Pinpoint the cell where the given text exists, returning its [x, y] midpoint coordinate. 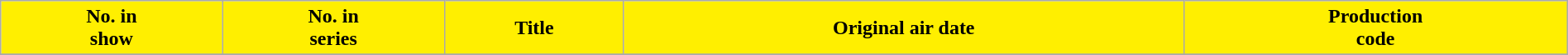
No. inseries [333, 28]
No. inshow [112, 28]
Title [534, 28]
Original air date [903, 28]
Productioncode [1375, 28]
